Detect which cell encompasses the target text, then output its (x, y) center coordinate. 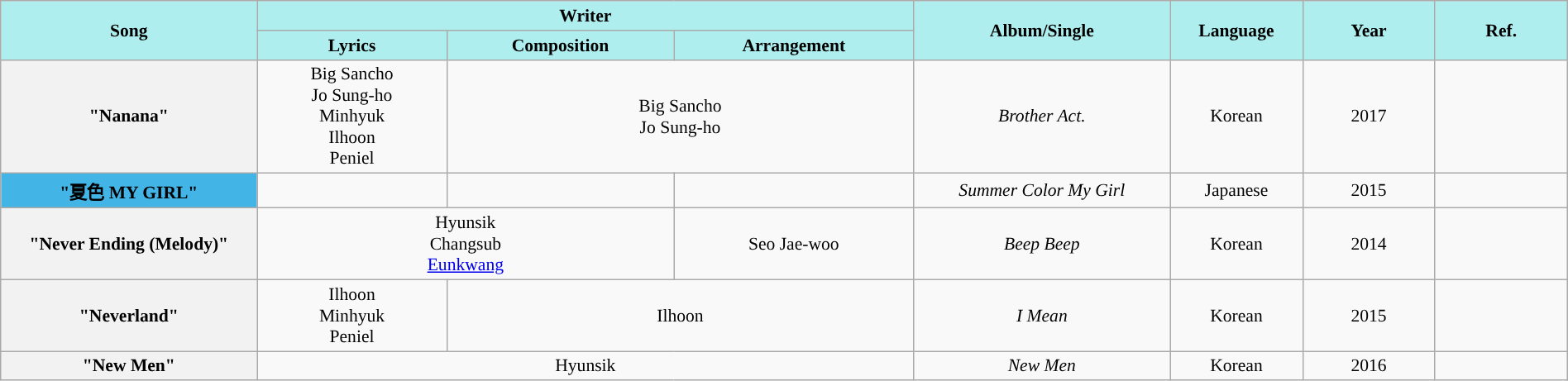
2016 (1369, 365)
Japanese (1236, 191)
"Nanana" (129, 117)
Ref. (1501, 30)
Seo Jae-woo (794, 243)
Song (129, 30)
"Neverland" (129, 316)
2017 (1369, 117)
Ilhoon (680, 316)
Arrangement (794, 45)
HyunsikChangsubEunkwang (466, 243)
Brother Act. (1042, 117)
Composition (561, 45)
New Men (1042, 365)
"New Men" (129, 365)
Lyrics (352, 45)
Album/Single (1042, 30)
Summer Color My Girl (1042, 191)
Big SanchoJo Sung-ho (680, 117)
"Never Ending (Melody)" (129, 243)
Big SanchoJo Sung-hoMinhyukIlhoonPeniel (352, 117)
IlhoonMinhyukPeniel (352, 316)
Writer (586, 16)
Year (1369, 30)
Hyunsik (586, 365)
Beep Beep (1042, 243)
2014 (1369, 243)
Language (1236, 30)
I Mean (1042, 316)
"夏色 MY GIRL" (129, 191)
